Scan for the cell matching the given text and deliver its [x, y] coordinate at center. 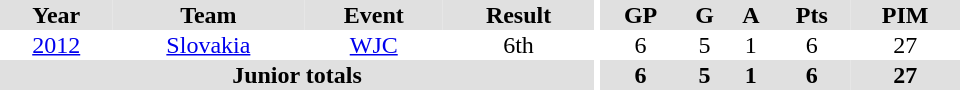
G [705, 15]
6th [518, 45]
GP [641, 15]
2012 [56, 45]
WJC [374, 45]
Result [518, 15]
Event [374, 15]
Junior totals [297, 75]
Team [208, 15]
PIM [905, 15]
Pts [812, 15]
Slovakia [208, 45]
A [750, 15]
Year [56, 15]
